Provide the (x, y) coordinate of the cell's center where the given text is located.  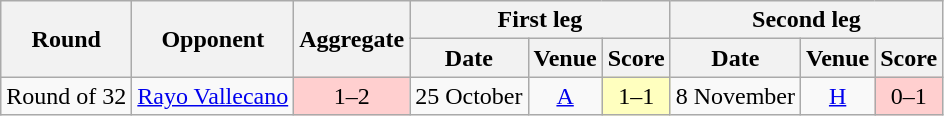
1–2 (352, 96)
Opponent (213, 39)
Round of 32 (66, 96)
1–1 (636, 96)
Round (66, 39)
First leg (540, 20)
H (838, 96)
A (565, 96)
0–1 (909, 96)
8 November (735, 96)
25 October (469, 96)
Second leg (806, 20)
Aggregate (352, 39)
Rayo Vallecano (213, 96)
